Pinpoint the cell where the given text exists, returning its [x, y] midpoint coordinate. 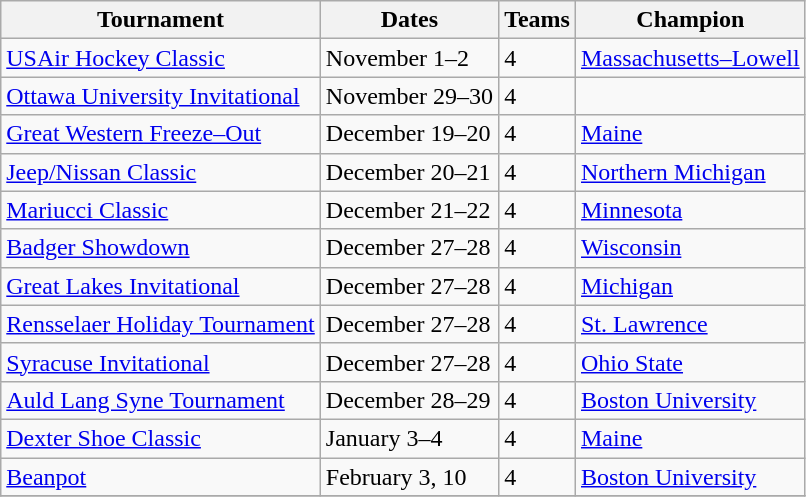
Syracuse Invitational [161, 362]
Northern Michigan [690, 172]
January 3–4 [409, 438]
Badger Showdown [161, 248]
Beanpot [161, 477]
Ohio State [690, 362]
December 28–29 [409, 400]
Rensselaer Holiday Tournament [161, 324]
Mariucci Classic [161, 210]
December 20–21 [409, 172]
St. Lawrence [690, 324]
Massachusetts–Lowell [690, 58]
November 29–30 [409, 96]
December 19–20 [409, 134]
Ottawa University Invitational [161, 96]
Teams [538, 20]
USAir Hockey Classic [161, 58]
Great Western Freeze–Out [161, 134]
Tournament [161, 20]
Great Lakes Invitational [161, 286]
Auld Lang Syne Tournament [161, 400]
Jeep/Nissan Classic [161, 172]
Wisconsin [690, 248]
Minnesota [690, 210]
November 1–2 [409, 58]
Champion [690, 20]
Dexter Shoe Classic [161, 438]
Dates [409, 20]
December 21–22 [409, 210]
Michigan [690, 286]
February 3, 10 [409, 477]
